Determine the [X, Y] coordinate at the center of the cell enclosing the given text.  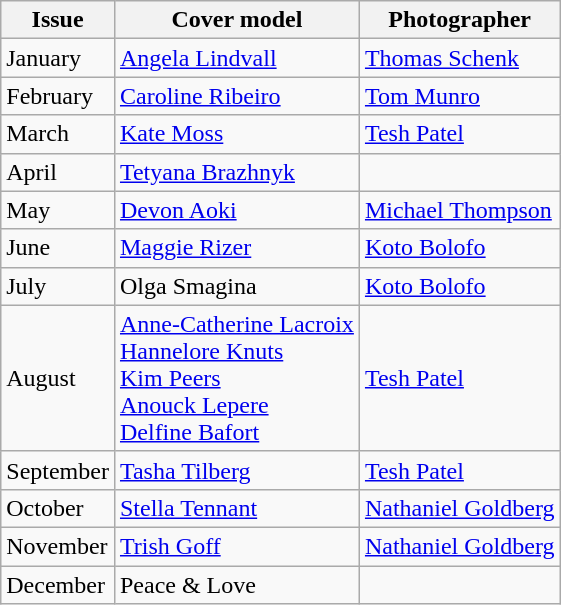
October [58, 508]
Kate Moss [236, 134]
March [58, 134]
Thomas Schenk [460, 58]
June [58, 248]
September [58, 470]
Cover model [236, 20]
Caroline Ribeiro [236, 96]
Peace & Love [236, 585]
Tetyana Brazhnyk [236, 172]
Maggie Rizer [236, 248]
May [58, 210]
Issue [58, 20]
Stella Tennant [236, 508]
Angela Lindvall [236, 58]
Devon Aoki [236, 210]
Tasha Tilberg [236, 470]
Olga Smagina [236, 286]
August [58, 378]
February [58, 96]
December [58, 585]
Anne-Catherine LacroixHannelore KnutsKim PeersAnouck Lepere Delfine Bafort [236, 378]
January [58, 58]
Photographer [460, 20]
Trish Goff [236, 546]
Tom Munro [460, 96]
July [58, 286]
April [58, 172]
Michael Thompson [460, 210]
November [58, 546]
